Find where the given text appears and provide that cell's center as [X, Y] coordinate. 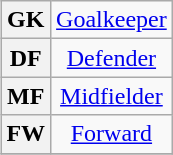
Forward [112, 134]
MF [26, 96]
Goalkeeper [112, 20]
FW [26, 134]
DF [26, 58]
GK [26, 20]
Defender [112, 58]
Midfielder [112, 96]
